Scan for the cell matching the given text and deliver its [x, y] coordinate at center. 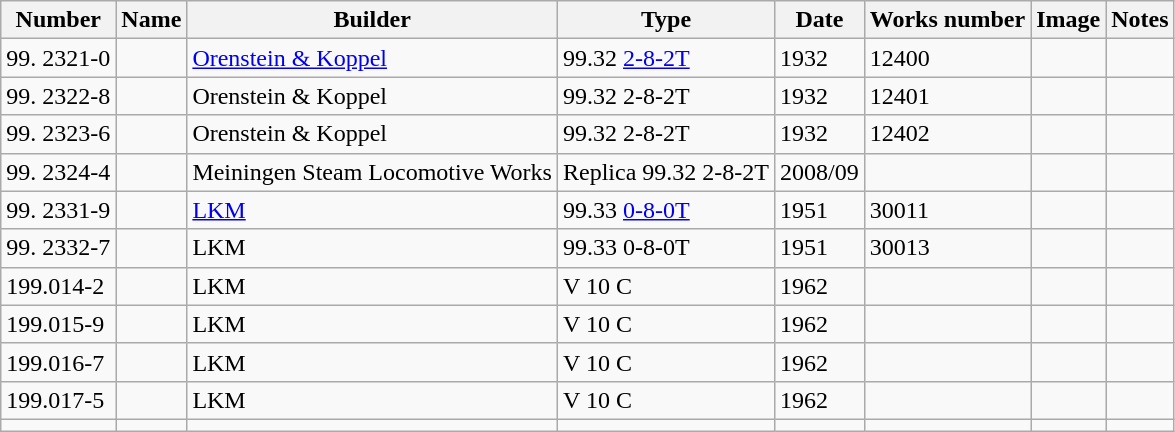
99. 2323-6 [58, 134]
Image [1068, 20]
99. 2332-7 [58, 248]
Notes [1140, 20]
12400 [947, 58]
199.017-5 [58, 400]
Type [666, 20]
30011 [947, 210]
99. 2324-4 [58, 172]
12402 [947, 134]
2008/09 [819, 172]
Works number [947, 20]
30013 [947, 248]
Replica 99.32 2-8-2T [666, 172]
199.014-2 [58, 286]
199.016-7 [58, 362]
199.015-9 [58, 324]
Number [58, 20]
99. 2321-0 [58, 58]
Date [819, 20]
99. 2322-8 [58, 96]
12401 [947, 96]
Name [152, 20]
99. 2331-9 [58, 210]
Builder [372, 20]
Meiningen Steam Locomotive Works [372, 172]
